Provide the (x, y) coordinate of the cell's center where the given text is located.  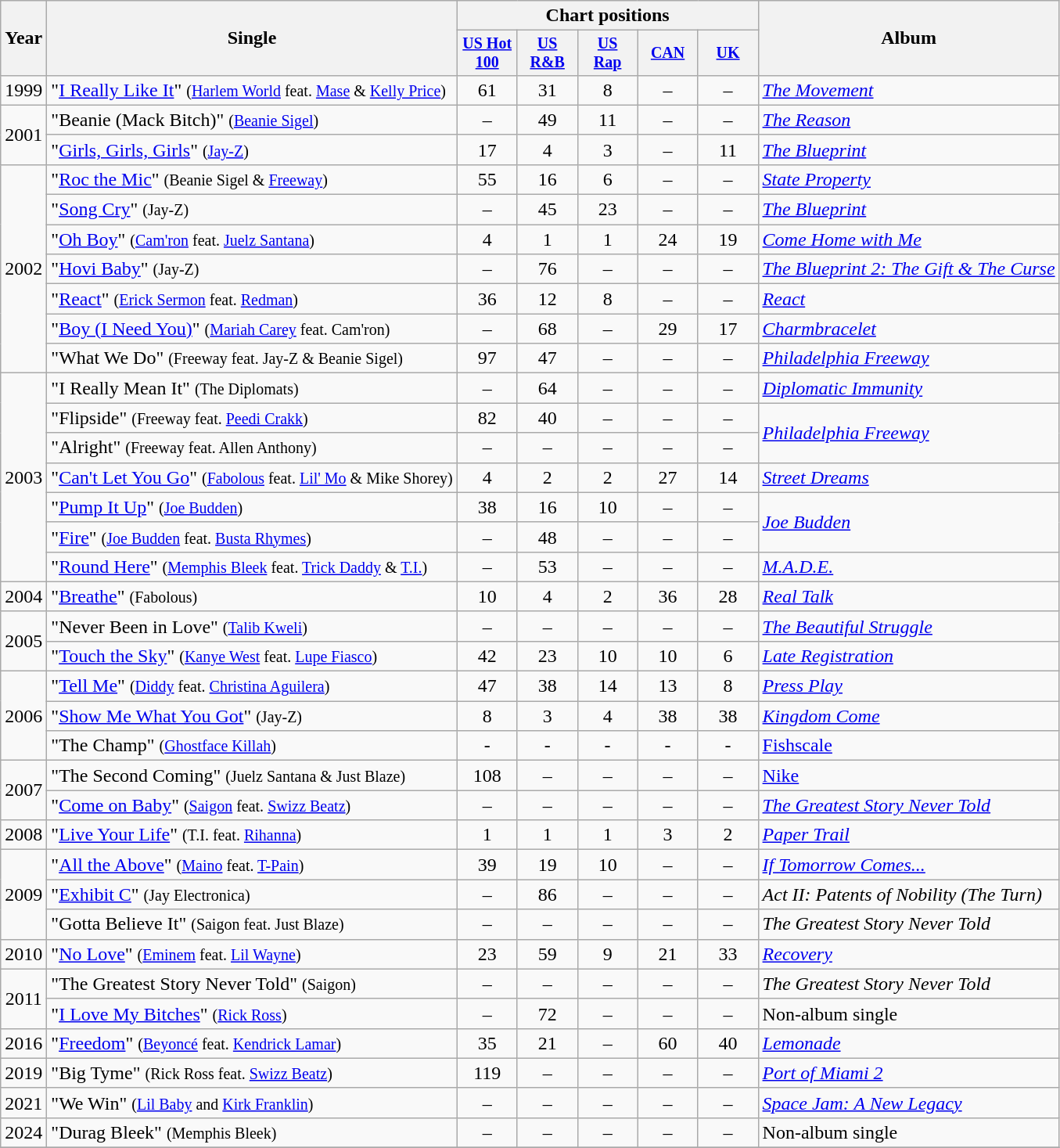
55 (487, 179)
2006 (23, 716)
The Beautiful Struggle (909, 626)
Lemonade (909, 1043)
The Blueprint 2: The Gift & The Curse (909, 269)
"Alright" (Freeway feat. Allen Anthony) (252, 448)
"The Second Coming" (Juelz Santana & Just Blaze) (252, 776)
Street Dreams (909, 477)
24 (668, 239)
39 (487, 865)
Press Play (909, 686)
12 (548, 299)
28 (728, 596)
"I Really Mean It" (The Diplomats) (252, 388)
"Show Me What You Got" (Jay-Z) (252, 716)
"I Love My Bitches" (Rick Ross) (252, 1013)
The Reason (909, 120)
The Movement (909, 90)
"Beanie (Mack Bitch)" (Beanie Sigel) (252, 120)
Late Registration (909, 656)
"Flipside" (Freeway feat. Peedi Crakk) (252, 418)
53 (548, 567)
31 (548, 90)
"Boy (I Need You)" (Mariah Carey feat. Cam'ron) (252, 329)
119 (487, 1073)
Space Jam: A New Legacy (909, 1103)
48 (548, 537)
"Come on Baby" (Saigon feat. Swizz Beatz) (252, 805)
Recovery (909, 954)
Joe Budden (909, 522)
Nike (909, 776)
"Big Tyme" (Rick Ross feat. Swizz Beatz) (252, 1073)
97 (487, 358)
"Touch the Sky" (Kanye West feat. Lupe Fiasco) (252, 656)
"Tell Me" (Diddy feat. Christina Aguilera) (252, 686)
"No Love" (Eminem feat. Lil Wayne) (252, 954)
M.A.D.E. (909, 567)
"Can't Let You Go" (Fabolous feat. Lil' Mo & Mike Shorey) (252, 477)
2005 (23, 641)
"Oh Boy" (Cam'ron feat. Juelz Santana) (252, 239)
86 (548, 894)
29 (668, 329)
108 (487, 776)
UK (728, 53)
2010 (23, 954)
"React" (Erick Sermon feat. Redman) (252, 299)
27 (668, 477)
2002 (23, 268)
If Tomorrow Comes... (909, 865)
2021 (23, 1103)
Come Home with Me (909, 239)
"The Champ" (Ghostface Killah) (252, 746)
61 (487, 90)
Single (252, 38)
Charmbracelet (909, 329)
1999 (23, 90)
"Hovi Baby" (Jay-Z) (252, 269)
2003 (23, 477)
"We Win" (Lil Baby and Kirk Franklin) (252, 1103)
React (909, 299)
"Freedom" (Beyoncé feat. Kendrick Lamar) (252, 1043)
"Roc the Mic" (Beanie Sigel & Freeway) (252, 179)
"Breathe" (Fabolous) (252, 596)
Chart positions (607, 16)
"Gotta Believe It" (Saigon feat. Just Blaze) (252, 924)
33 (728, 954)
"Exhibit C" (Jay Electronica) (252, 894)
13 (668, 686)
"What We Do" (Freeway feat. Jay-Z & Beanie Sigel) (252, 358)
82 (487, 418)
2009 (23, 894)
Diplomatic Immunity (909, 388)
"Round Here" (Memphis Bleek feat. Trick Daddy & T.I.) (252, 567)
35 (487, 1043)
2004 (23, 596)
Port of Miami 2 (909, 1073)
Paper Trail (909, 835)
2024 (23, 1132)
2007 (23, 790)
USR&B (548, 53)
Kingdom Come (909, 716)
2001 (23, 135)
USRap (607, 53)
2019 (23, 1073)
"Live Your Life" (T.I. feat. Rihanna) (252, 835)
"Song Cry" (Jay-Z) (252, 210)
Act II: Patents of Nobility (The Turn) (909, 894)
US Hot 100 (487, 53)
"All the Above" (Maino feat. T-Pain) (252, 865)
"Durag Bleek" (Memphis Bleek) (252, 1132)
45 (548, 210)
9 (607, 954)
"The Greatest Story Never Told" (Saigon) (252, 984)
"Pump It Up" (Joe Budden) (252, 507)
"Never Been in Love" (Talib Kweli) (252, 626)
CAN (668, 53)
60 (668, 1043)
76 (548, 269)
49 (548, 120)
2016 (23, 1043)
64 (548, 388)
72 (548, 1013)
2008 (23, 835)
"Girls, Girls, Girls" (Jay-Z) (252, 149)
State Property (909, 179)
Real Talk (909, 596)
2011 (23, 999)
"Fire" (Joe Budden feat. Busta Rhymes) (252, 537)
59 (548, 954)
"I Really Like It" (Harlem World feat. Mase & Kelly Price) (252, 90)
Album (909, 38)
Fishscale (909, 746)
42 (487, 656)
Year (23, 38)
68 (548, 329)
